Pinpoint the cell where the given text exists, returning its [X, Y] midpoint coordinate. 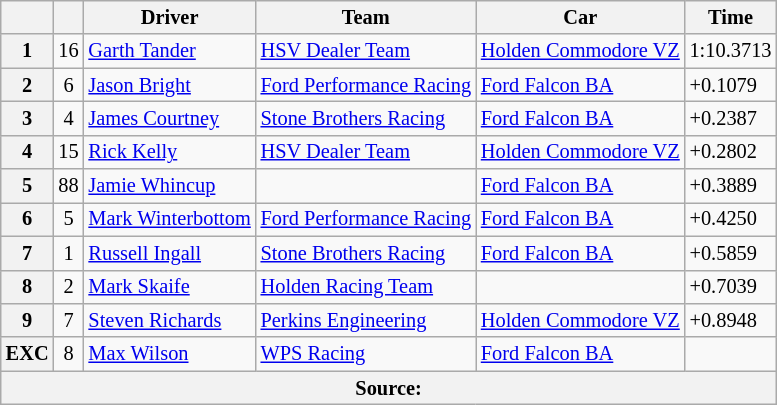
Russell Ingall [170, 253]
+0.7039 [731, 287]
+0.4250 [731, 219]
+0.2802 [731, 152]
Rick Kelly [170, 152]
Max Wilson [170, 354]
+0.3889 [731, 186]
88 [68, 186]
Driver [170, 17]
+0.2387 [731, 118]
+0.8948 [731, 320]
Holden Racing Team [366, 287]
+0.1079 [731, 85]
9 [28, 320]
Car [580, 17]
Garth Tander [170, 51]
Mark Skaife [170, 287]
Source: [389, 388]
Jamie Whincup [170, 186]
Time [731, 17]
15 [68, 152]
Perkins Engineering [366, 320]
+0.5859 [731, 253]
Steven Richards [170, 320]
Jason Bright [170, 85]
EXC [28, 354]
1:10.3713 [731, 51]
16 [68, 51]
Mark Winterbottom [170, 219]
Team [366, 17]
3 [28, 118]
James Courtney [170, 118]
WPS Racing [366, 354]
